Return (x, y) of the center of cell containing provided text 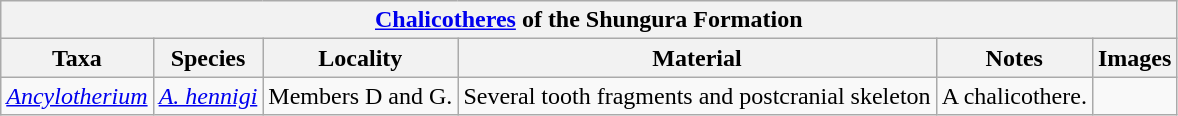
A. hennigi (208, 96)
Material (697, 58)
Images (1134, 58)
Ancylotherium (77, 96)
Notes (1014, 58)
Taxa (77, 58)
Members D and G. (360, 96)
Species (208, 58)
Chalicotheres of the Shungura Formation (589, 20)
Several tooth fragments and postcranial skeleton (697, 96)
Locality (360, 58)
A chalicothere. (1014, 96)
